Locate the cell with the specified text and output its [x, y] center coordinate. 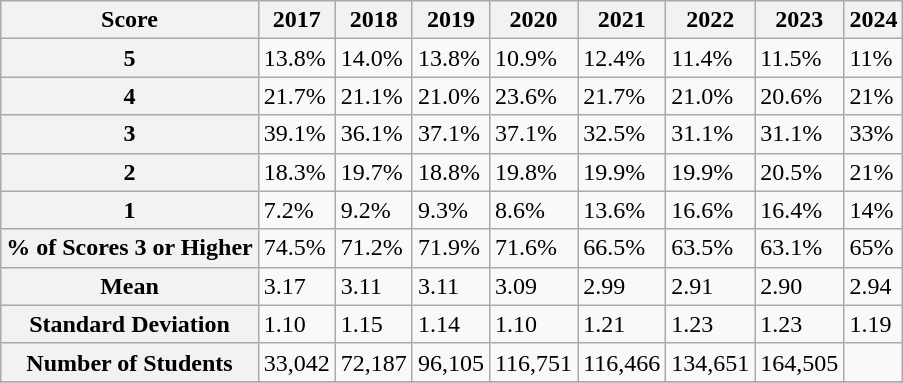
19.8% [533, 172]
1.14 [450, 324]
66.5% [622, 248]
2.94 [874, 286]
116,751 [533, 362]
2024 [874, 20]
16.4% [800, 210]
Standard Deviation [130, 324]
11.4% [710, 58]
12.4% [622, 58]
2020 [533, 20]
7.2% [296, 210]
2021 [622, 20]
2.99 [622, 286]
36.1% [374, 134]
Number of Students [130, 362]
23.6% [533, 96]
18.8% [450, 172]
3 [130, 134]
2019 [450, 20]
14.0% [374, 58]
2 [130, 172]
16.6% [710, 210]
63.1% [800, 248]
33% [874, 134]
71.2% [374, 248]
14% [874, 210]
Score [130, 20]
2023 [800, 20]
3.09 [533, 286]
72,187 [374, 362]
1 [130, 210]
65% [874, 248]
3.17 [296, 286]
2017 [296, 20]
74.5% [296, 248]
116,466 [622, 362]
20.6% [800, 96]
2022 [710, 20]
19.7% [374, 172]
9.2% [374, 210]
1.15 [374, 324]
2.91 [710, 286]
32.5% [622, 134]
2018 [374, 20]
33,042 [296, 362]
134,651 [710, 362]
21.1% [374, 96]
63.5% [710, 248]
2.90 [800, 286]
8.6% [533, 210]
10.9% [533, 58]
4 [130, 96]
20.5% [800, 172]
71.6% [533, 248]
71.9% [450, 248]
39.1% [296, 134]
11.5% [800, 58]
5 [130, 58]
13.6% [622, 210]
11% [874, 58]
164,505 [800, 362]
1.19 [874, 324]
1.21 [622, 324]
Mean [130, 286]
% of Scores 3 or Higher [130, 248]
9.3% [450, 210]
96,105 [450, 362]
18.3% [296, 172]
